Locate the cell with the specified text and output its (X, Y) center coordinate. 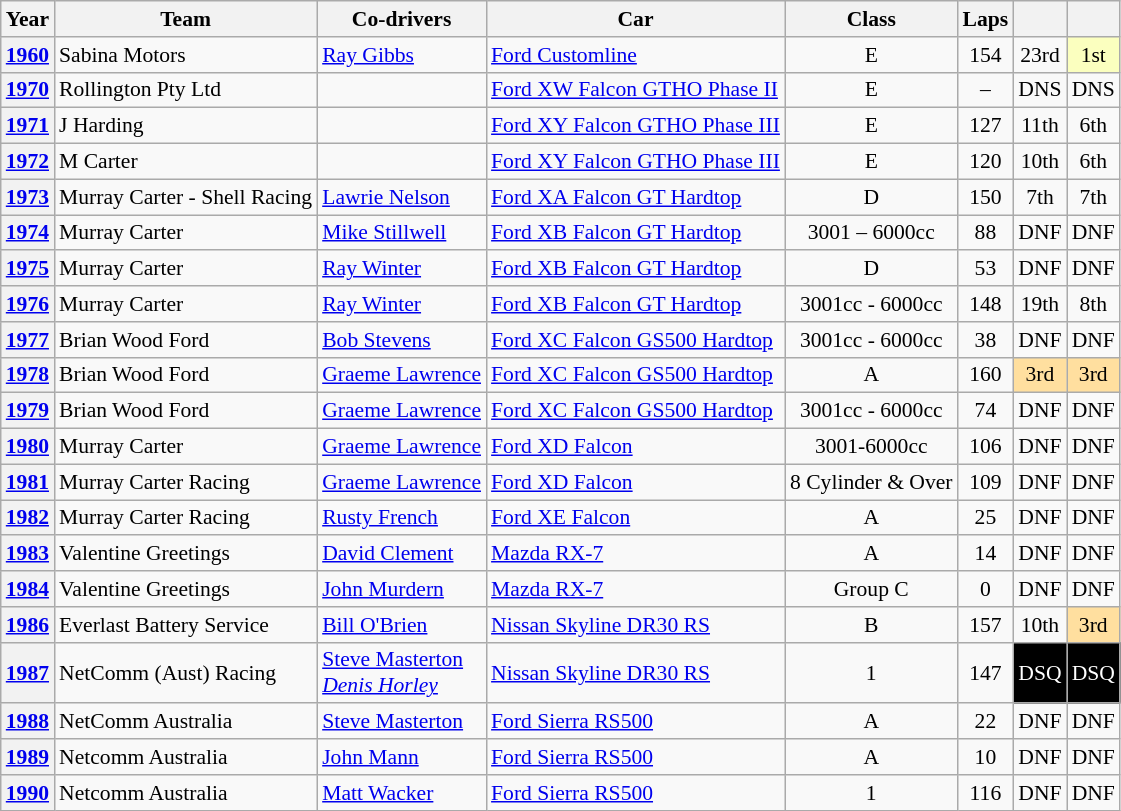
1975 (28, 269)
23rd (1040, 55)
150 (986, 197)
38 (986, 340)
Ford XE Falcon (636, 518)
1984 (28, 589)
3001-6000cc (872, 447)
1971 (28, 126)
1979 (28, 411)
Rollington Pty Ltd (186, 90)
127 (986, 126)
John Mann (402, 757)
Everlast Battery Service (186, 625)
Year (28, 19)
1976 (28, 304)
1990 (28, 793)
Laps (986, 19)
1972 (28, 162)
1987 (28, 672)
22 (986, 722)
10 (986, 757)
53 (986, 269)
Murray Carter - Shell Racing (186, 197)
8 Cylinder & Over (872, 482)
Ray Gibbs (402, 55)
1982 (28, 518)
11th (1040, 126)
M Carter (186, 162)
0 (986, 589)
1988 (28, 722)
19th (1040, 304)
3001 – 6000cc (872, 233)
Car (636, 19)
116 (986, 793)
1st (1094, 55)
B (872, 625)
Ford XA Falcon GT Hardtop (636, 197)
John Murdern (402, 589)
David Clement (402, 554)
Bill O'Brien (402, 625)
1960 (28, 55)
154 (986, 55)
Class (872, 19)
160 (986, 375)
Steve Masterton Denis Horley (402, 672)
8th (1094, 304)
1989 (28, 757)
J Harding (186, 126)
1980 (28, 447)
147 (986, 672)
1974 (28, 233)
88 (986, 233)
Lawrie Nelson (402, 197)
1986 (28, 625)
120 (986, 162)
Bob Stevens (402, 340)
Co-drivers (402, 19)
74 (986, 411)
1977 (28, 340)
Mike Stillwell (402, 233)
Steve Masterton (402, 722)
1978 (28, 375)
109 (986, 482)
Group C (872, 589)
25 (986, 518)
Ford XW Falcon GTHO Phase II (636, 90)
1983 (28, 554)
Matt Wacker (402, 793)
14 (986, 554)
Team (186, 19)
106 (986, 447)
Sabina Motors (186, 55)
148 (986, 304)
Ford Customline (636, 55)
NetComm (Aust) Racing (186, 672)
1973 (28, 197)
NetComm Australia (186, 722)
Rusty French (402, 518)
157 (986, 625)
– (986, 90)
1981 (28, 482)
1970 (28, 90)
